Provide the (X, Y) coordinate of the cell's center where the given text is located.  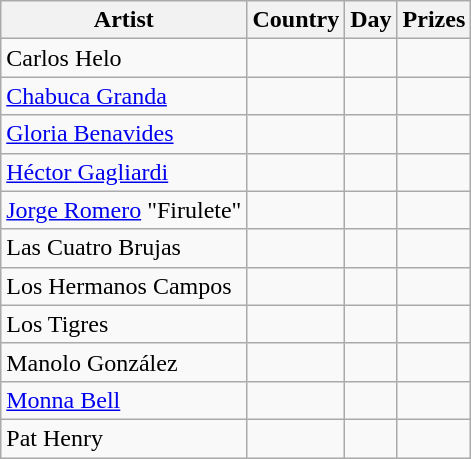
Artist (124, 20)
Héctor Gagliardi (124, 172)
Manolo González (124, 362)
Country (296, 20)
Los Hermanos Campos (124, 286)
Los Tigres (124, 324)
Prizes (434, 20)
Day (371, 20)
Gloria Benavides (124, 134)
Las Cuatro Brujas (124, 248)
Pat Henry (124, 438)
Monna Bell (124, 400)
Jorge Romero "Firulete" (124, 210)
Chabuca Granda (124, 96)
Carlos Helo (124, 58)
